Return the [X, Y] coordinate for the center point of the cell that contains the specified text.  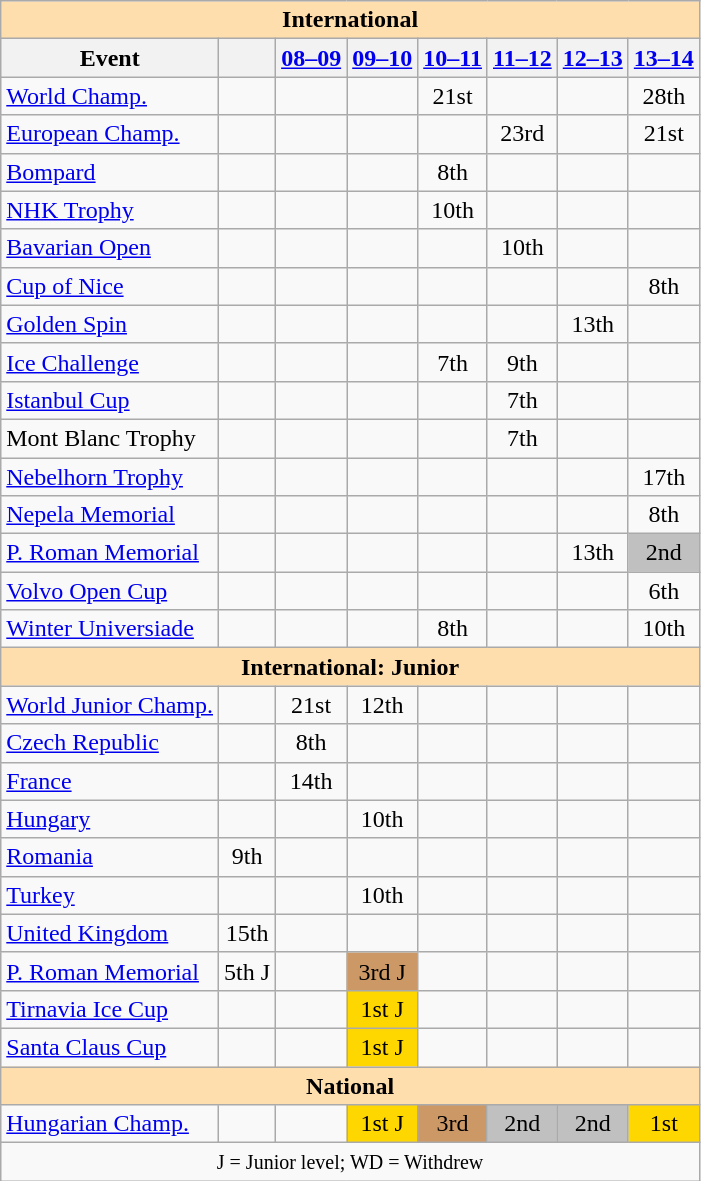
World Junior Champ. [110, 705]
12–13 [592, 58]
Bompard [110, 172]
Winter Universiade [110, 629]
3rd J [382, 971]
15th [248, 933]
14th [312, 781]
17th [664, 477]
13–14 [664, 58]
Bavarian Open [110, 248]
Event [110, 58]
6th [664, 591]
3rd [453, 1124]
J = Junior level; WD = Withdrew [350, 1162]
Mont Blanc Trophy [110, 438]
Istanbul Cup [110, 400]
10–11 [453, 58]
28th [664, 96]
Turkey [110, 895]
National [350, 1085]
Tirnavia Ice Cup [110, 1009]
Golden Spin [110, 324]
France [110, 781]
Ice Challenge [110, 362]
Nepela Memorial [110, 515]
11–12 [522, 58]
International [350, 20]
5th J [248, 971]
09–10 [382, 58]
Hungary [110, 819]
Hungarian Champ. [110, 1124]
Nebelhorn Trophy [110, 477]
NHK Trophy [110, 210]
Romania [110, 857]
United Kingdom [110, 933]
Cup of Nice [110, 286]
Santa Claus Cup [110, 1047]
1st [664, 1124]
23rd [522, 134]
World Champ. [110, 96]
International: Junior [350, 667]
Czech Republic [110, 743]
08–09 [312, 58]
12th [382, 705]
Volvo Open Cup [110, 591]
European Champ. [110, 134]
